Locate the cell with the specified text and output its (x, y) center coordinate. 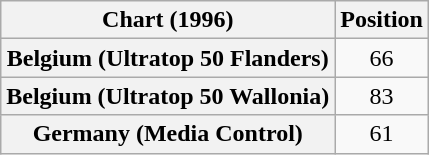
61 (382, 134)
83 (382, 96)
66 (382, 58)
Chart (1996) (168, 20)
Position (382, 20)
Belgium (Ultratop 50 Flanders) (168, 58)
Belgium (Ultratop 50 Wallonia) (168, 96)
Germany (Media Control) (168, 134)
